Extract the (X, Y) coordinate from the center of the cell holding the provided text.  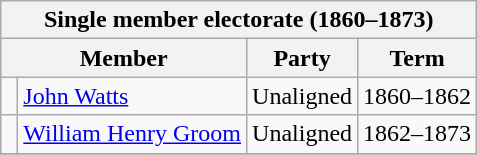
Term (418, 58)
Single member electorate (1860–1873) (239, 20)
1860–1862 (418, 96)
Member (124, 58)
Party (302, 58)
1862–1873 (418, 134)
John Watts (132, 96)
William Henry Groom (132, 134)
